Output the (X, Y) coordinate of the center of the cell containing the given text.  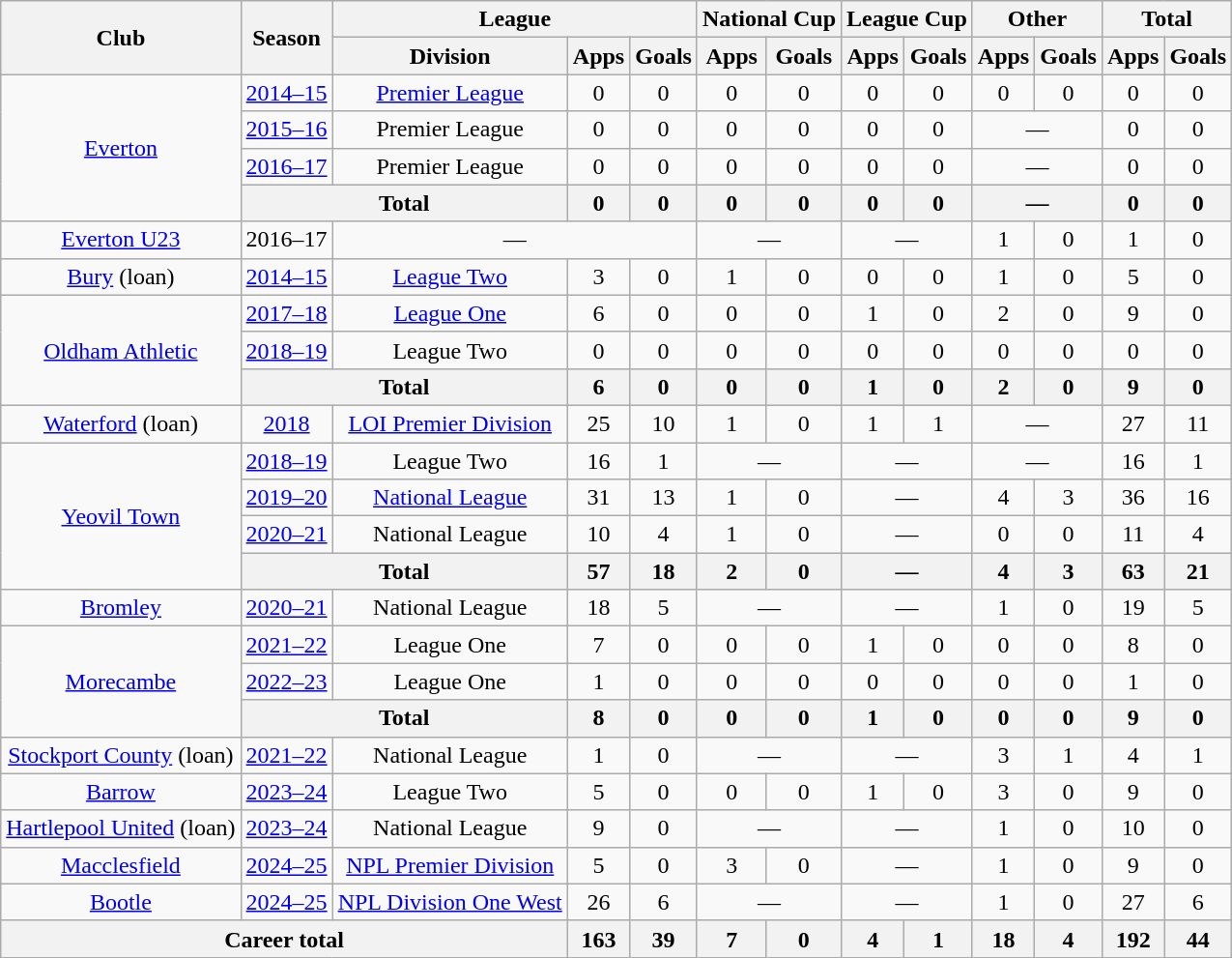
League (514, 19)
2022–23 (286, 682)
2017–18 (286, 313)
Bootle (121, 902)
Season (286, 38)
25 (598, 423)
44 (1198, 939)
Other (1037, 19)
192 (1132, 939)
2019–20 (286, 498)
NPL Division One West (450, 902)
Career total (284, 939)
NPL Premier Division (450, 865)
Macclesfield (121, 865)
57 (598, 571)
Division (450, 56)
LOI Premier Division (450, 423)
163 (598, 939)
Yeovil Town (121, 516)
31 (598, 498)
Club (121, 38)
63 (1132, 571)
2015–16 (286, 130)
League Cup (907, 19)
Stockport County (loan) (121, 755)
Oldham Athletic (121, 350)
Bury (loan) (121, 276)
21 (1198, 571)
Everton U23 (121, 240)
Morecambe (121, 682)
36 (1132, 498)
Everton (121, 148)
Hartlepool United (loan) (121, 828)
Waterford (loan) (121, 423)
2018 (286, 423)
National Cup (769, 19)
19 (1132, 608)
26 (598, 902)
Bromley (121, 608)
39 (664, 939)
13 (664, 498)
Barrow (121, 792)
